Scan for the cell matching the given text and deliver its (x, y) coordinate at center. 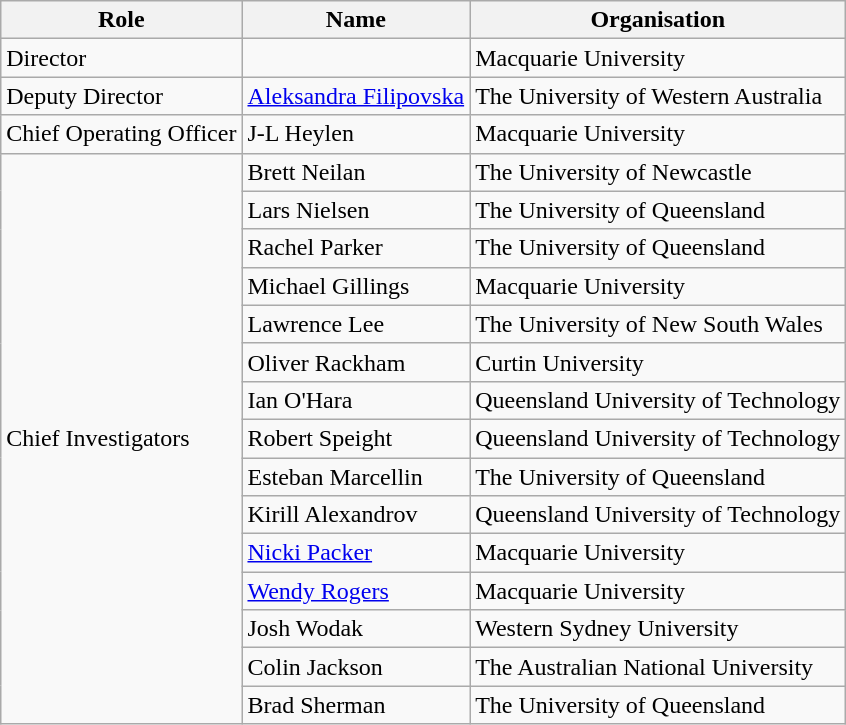
Ian O'Hara (356, 400)
Organisation (658, 20)
The University of New South Wales (658, 324)
Aleksandra Filipovska (356, 96)
Brett Neilan (356, 172)
Director (122, 58)
Nicki Packer (356, 553)
Western Sydney University (658, 629)
Kirill Alexandrov (356, 515)
Oliver Rackham (356, 362)
Wendy Rogers (356, 591)
The Australian National University (658, 667)
Lars Nielsen (356, 210)
Role (122, 20)
Brad Sherman (356, 705)
Michael Gillings (356, 286)
The University of Western Australia (658, 96)
Colin Jackson (356, 667)
Deputy Director (122, 96)
Rachel Parker (356, 248)
Chief Investigators (122, 438)
Chief Operating Officer (122, 134)
Esteban Marcellin (356, 477)
The University of Newcastle (658, 172)
Curtin University (658, 362)
Name (356, 20)
Josh Wodak (356, 629)
J-L Heylen (356, 134)
Lawrence Lee (356, 324)
Robert Speight (356, 438)
